Return the (X, Y) coordinate for the center point of the cell that contains the specified text.  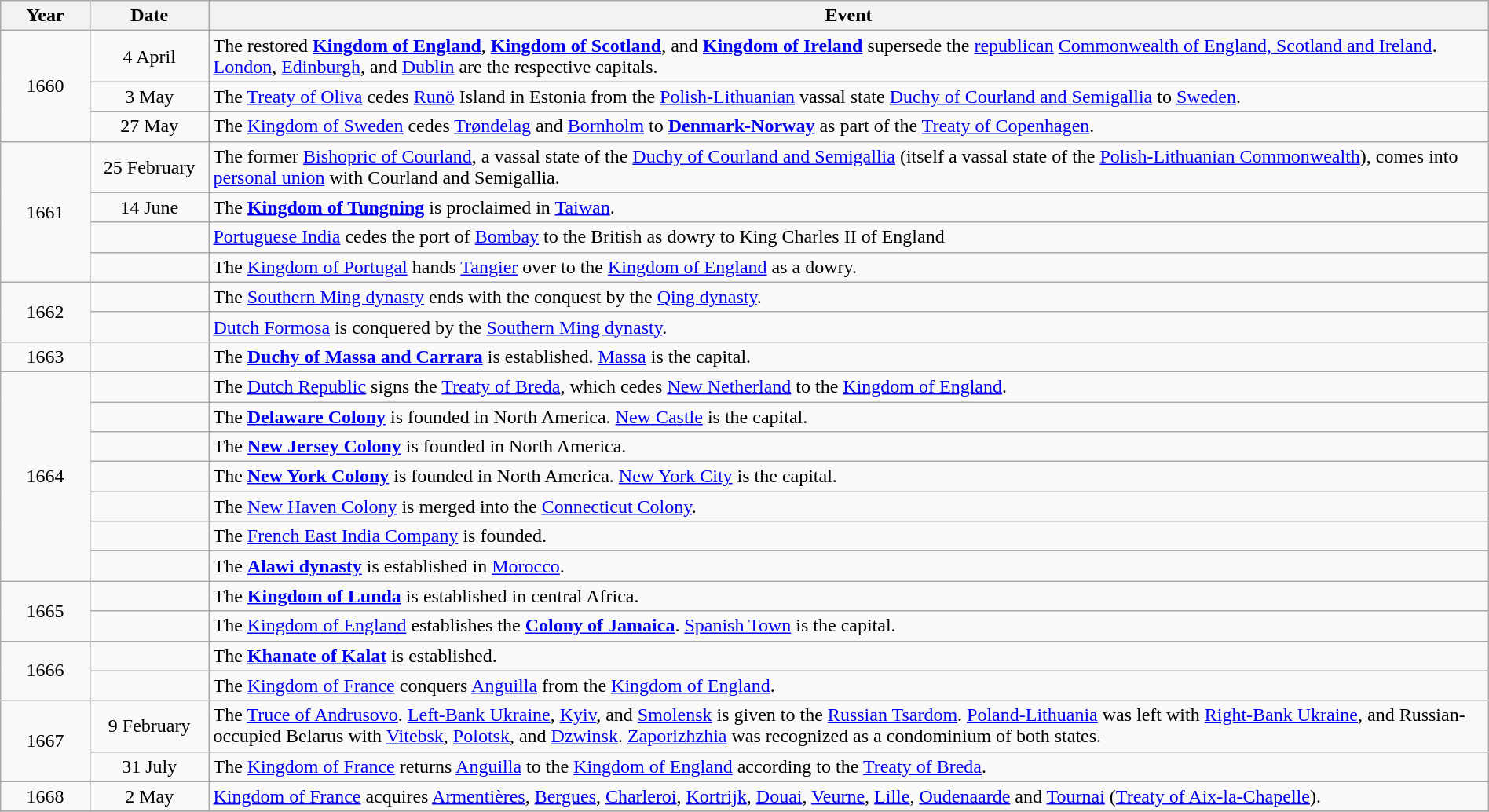
2 May (149, 796)
Date (149, 16)
The Kingdom of Portugal hands Tangier over to the Kingdom of England as a dowry. (848, 267)
1664 (46, 476)
The Kingdom of Sweden cedes Trøndelag and Bornholm to Denmark-Norway as part of the Treaty of Copenhagen. (848, 126)
1660 (46, 86)
4 April (149, 57)
1662 (46, 312)
The Kingdom of France returns Anguilla to the Kingdom of England according to the Treaty of Breda. (848, 766)
The Alawi dynasty is established in Morocco. (848, 566)
The New Haven Colony is merged into the Connecticut Colony. (848, 507)
14 June (149, 207)
The Delaware Colony is founded in North America. New Castle is the capital. (848, 417)
Portuguese India cedes the port of Bombay to the British as dowry to King Charles II of England (848, 237)
The French East India Company is founded. (848, 536)
The Kingdom of Tungning is proclaimed in Taiwan. (848, 207)
1668 (46, 796)
The New York Colony is founded in North America. New York City is the capital. (848, 477)
3 May (149, 97)
The New Jersey Colony is founded in North America. (848, 447)
27 May (149, 126)
The Khanate of Kalat is established. (848, 656)
1661 (46, 212)
The Southern Ming dynasty ends with the conquest by the Qing dynasty. (848, 297)
Kingdom of France acquires Armentières, Bergues, Charleroi, Kortrijk, Douai, Veurne, Lille, Oudenaarde and Tournai (Treaty of Aix-la-Chapelle). (848, 796)
The Kingdom of France conquers Anguilla from the Kingdom of England. (848, 686)
The Duchy of Massa and Carrara is established. Massa is the capital. (848, 357)
The Kingdom of Lunda is established in central Africa. (848, 596)
9 February (149, 726)
1665 (46, 611)
Year (46, 16)
The Dutch Republic signs the Treaty of Breda, which cedes New Netherland to the Kingdom of England. (848, 386)
Event (848, 16)
25 February (149, 166)
The Kingdom of England establishes the Colony of Jamaica. Spanish Town is the capital. (848, 626)
Dutch Formosa is conquered by the Southern Ming dynasty. (848, 327)
1663 (46, 357)
31 July (149, 766)
The Treaty of Oliva cedes Runö Island in Estonia from the Polish-Lithuanian vassal state Duchy of Courland and Semigallia to Sweden. (848, 97)
1666 (46, 671)
1667 (46, 741)
